Locate the cell with the specified text and output its (x, y) center coordinate. 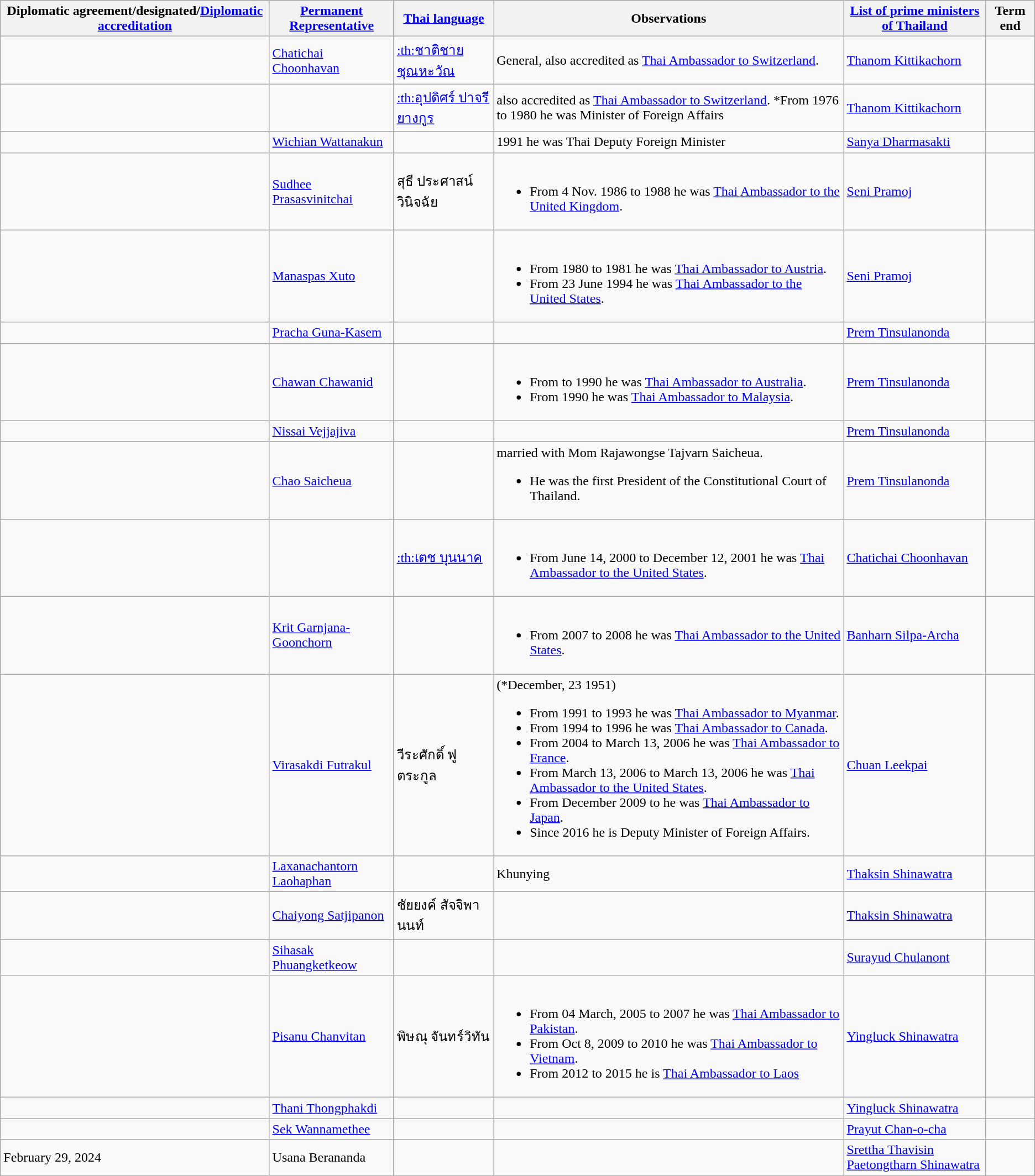
Manaspas Xuto (332, 276)
Diplomatic agreement/designated/Diplomatic accreditation (135, 19)
Chao Saicheua (332, 480)
General, also accredited as Thai Ambassador to Switzerland. (669, 60)
February 29, 2024 (135, 1157)
From June 14, 2000 to December 12, 2001 he was Thai Ambassador to the United States. (669, 558)
:th:เตช บุนนาค (443, 558)
Chawan Chawanid (332, 382)
Krit Garnjana-Goonchorn (332, 635)
Pisanu Chanvitan (332, 1037)
Chuan Leekpai (914, 765)
From 1980 to 1981 he was Thai Ambassador to Austria.From 23 June 1994 he was Thai Ambassador to the United States. (669, 276)
Srettha ThavisinPaetongtharn Shinawatra (914, 1157)
Sudhee Prasasvinitchai (332, 191)
married with Mom Rajawongse Tajvarn Saicheua.He was the first President of the Constitutional Court of Thailand. (669, 480)
Khunying (669, 874)
Virasakdi Futrakul (332, 765)
:th:อุปดิศร์ ปาจรียางกูร (443, 108)
สุธี ประศาสน์วินิจฉัย (443, 191)
Thani Thongphakdi (332, 1108)
Prayut Chan-o-cha (914, 1129)
Surayud Chulanont (914, 957)
From 2007 to 2008 he was Thai Ambassador to the United States. (669, 635)
Banharn Silpa-Archa (914, 635)
List of prime ministers of Thailand (914, 19)
Sek Wannamethee (332, 1129)
Pracha Guna-Kasem (332, 333)
Observations (669, 19)
From to 1990 he was Thai Ambassador to Australia.From 1990 he was Thai Ambassador to Malaysia. (669, 382)
Sanya Dharmasakti (914, 142)
From 4 Nov. 1986 to 1988 he was Thai Ambassador to the United Kingdom. (669, 191)
Nissai Vejjajiva (332, 431)
also accredited as Thai Ambassador to Switzerland. *From 1976 to 1980 he was Minister of Foreign Affairs (669, 108)
Sihasak Phuangketkeow (332, 957)
Permanent Representative (332, 19)
Usana Berananda (332, 1157)
ชัยยงค์ สัจจิพานนท์ (443, 916)
วีระศักดิ์ ฟูตระกูล (443, 765)
1991 he was Thai Deputy Foreign Minister (669, 142)
:th:ชาติชาย ชุณหะวัณ (443, 60)
Term end (1010, 19)
Thai language (443, 19)
พิษณุ จันทร์วิทัน (443, 1037)
Wichian Wattanakun (332, 142)
Laxanachantorn Laohaphan (332, 874)
Chaiyong Satjipanon (332, 916)
